Return [X, Y] of the center of cell containing provided text 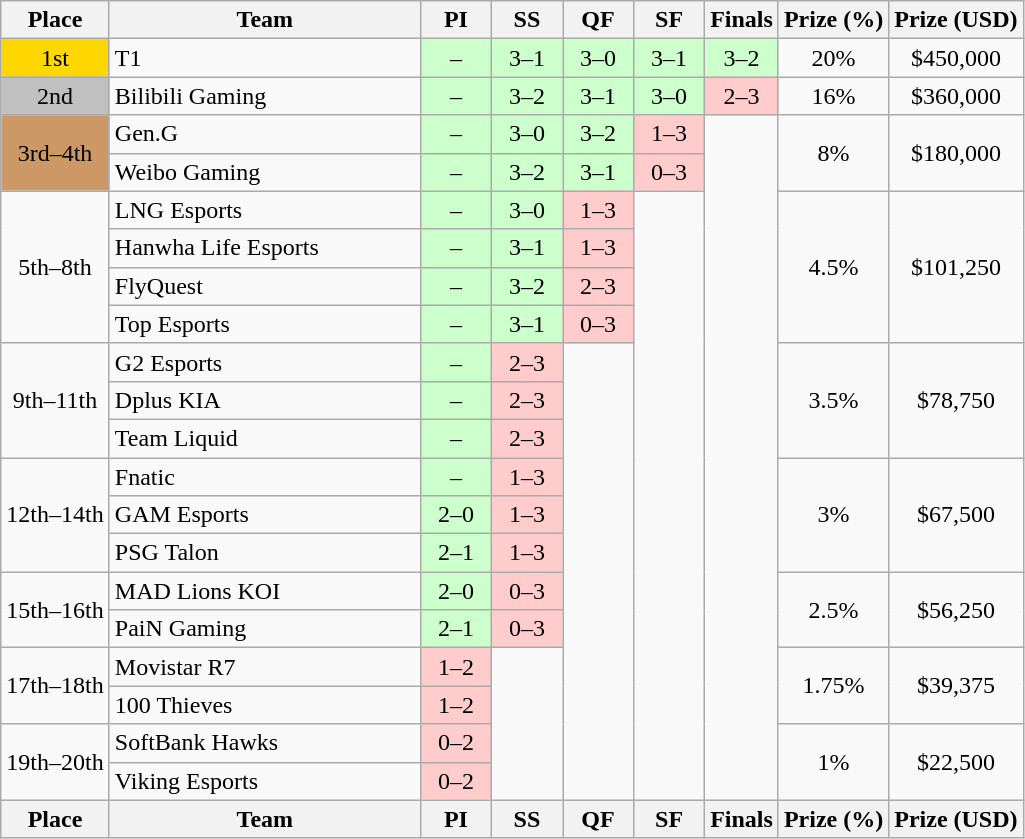
2nd [56, 96]
20% [833, 58]
Weibo Gaming [264, 172]
$360,000 [956, 96]
MAD Lions KOI [264, 591]
GAM Esports [264, 515]
T1 [264, 58]
FlyQuest [264, 286]
Fnatic [264, 477]
Gen.G [264, 134]
3.5% [833, 400]
$22,500 [956, 762]
3% [833, 515]
Hanwha Life Esports [264, 248]
Bilibili Gaming [264, 96]
$67,500 [956, 515]
1st [56, 58]
$450,000 [956, 58]
Dplus KIA [264, 400]
3rd–4th [56, 153]
PaiN Gaming [264, 629]
LNG Esports [264, 210]
8% [833, 153]
$56,250 [956, 610]
9th–11th [56, 400]
5th–8th [56, 267]
PSG Talon [264, 553]
16% [833, 96]
12th–14th [56, 515]
Team Liquid [264, 438]
1.75% [833, 686]
SoftBank Hawks [264, 743]
$180,000 [956, 153]
19th–20th [56, 762]
2.5% [833, 610]
$39,375 [956, 686]
1% [833, 762]
$101,250 [956, 267]
Viking Esports [264, 781]
15th–16th [56, 610]
G2 Esports [264, 362]
100 Thieves [264, 705]
4.5% [833, 267]
Movistar R7 [264, 667]
17th–18th [56, 686]
$78,750 [956, 400]
Top Esports [264, 324]
